Detect which cell encompasses the target text, then output its [X, Y] center coordinate. 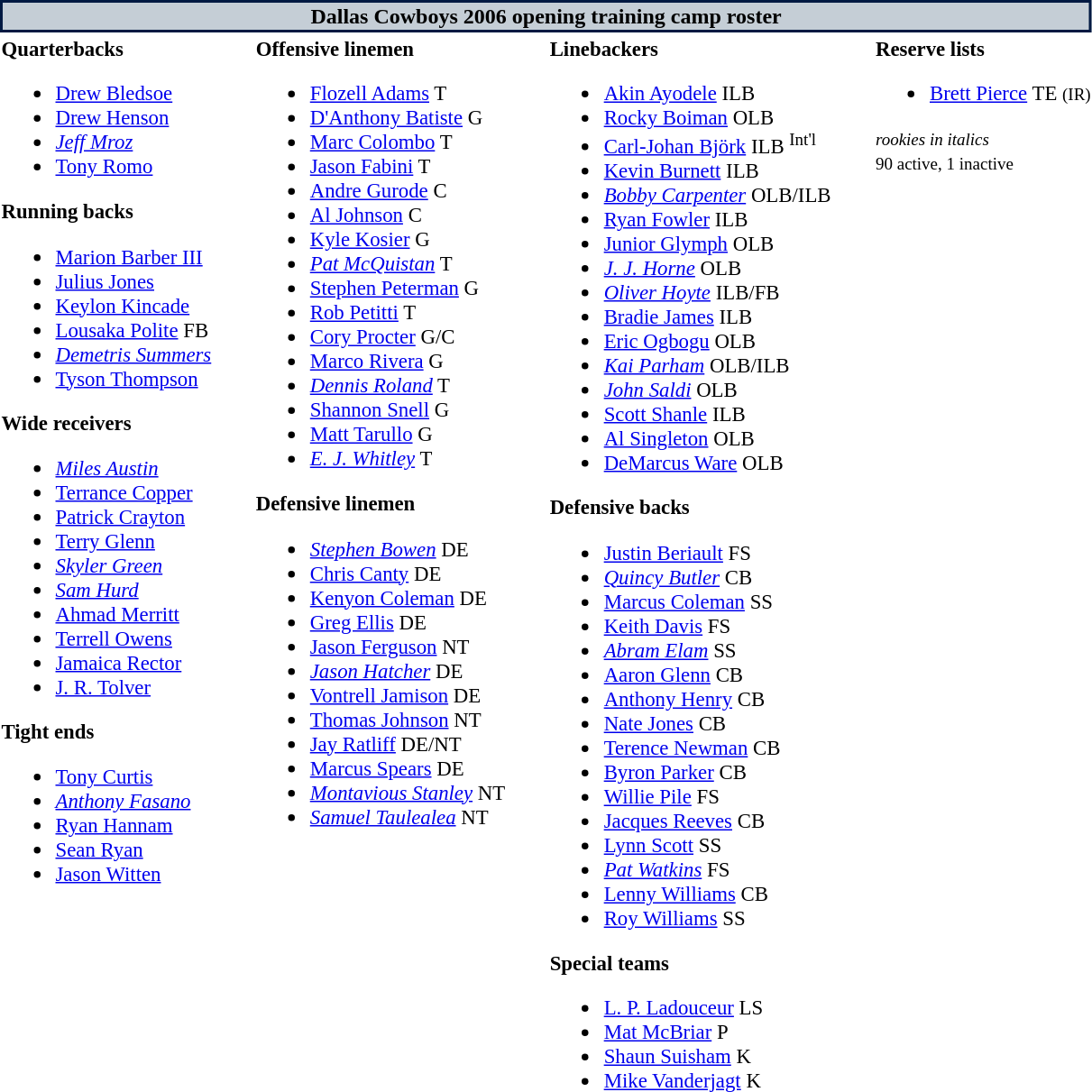
Dallas Cowboys 2006 opening training camp roster [546, 16]
